Locate the cell with the specified text and output its (X, Y) center coordinate. 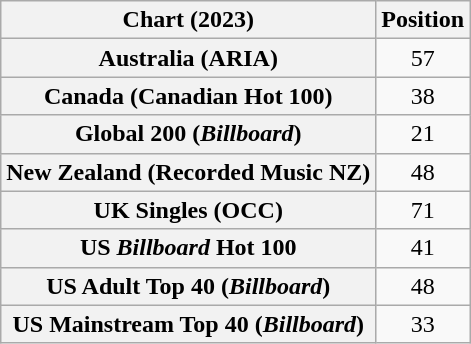
New Zealand (Recorded Music NZ) (188, 172)
71 (423, 210)
US Mainstream Top 40 (Billboard) (188, 324)
UK Singles (OCC) (188, 210)
Position (423, 20)
41 (423, 248)
US Billboard Hot 100 (188, 248)
Australia (ARIA) (188, 58)
Global 200 (Billboard) (188, 134)
57 (423, 58)
Chart (2023) (188, 20)
33 (423, 324)
21 (423, 134)
Canada (Canadian Hot 100) (188, 96)
US Adult Top 40 (Billboard) (188, 286)
38 (423, 96)
